Identify which cell holds the provided text, then report its [X, Y] central coordinate. 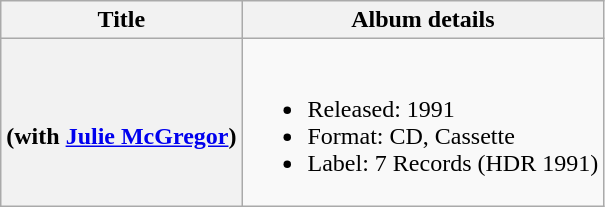
Released: 1991Format: CD, CassetteLabel: 7 Records (HDR 1991) [423, 122]
(with Julie McGregor) [122, 122]
Title [122, 20]
Album details [423, 20]
